Pinpoint the cell where the given text exists, returning its [X, Y] midpoint coordinate. 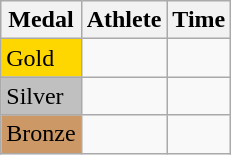
Bronze [41, 134]
Gold [41, 58]
Time [199, 20]
Silver [41, 96]
Athlete [124, 20]
Medal [41, 20]
